Extract the (x, y) coordinate from the center of the cell holding the provided text.  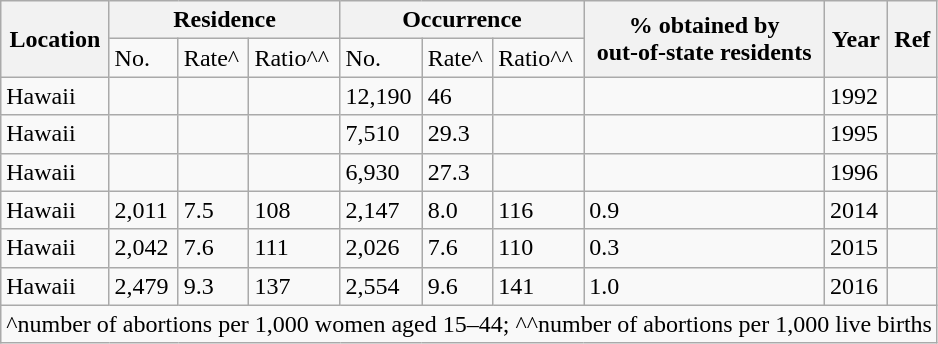
Residence (224, 20)
2016 (856, 286)
2,026 (381, 248)
110 (538, 248)
Location (55, 39)
Occurrence (462, 20)
12,190 (381, 96)
2,479 (144, 286)
27.3 (458, 172)
1992 (856, 96)
111 (294, 248)
116 (538, 210)
2014 (856, 210)
2015 (856, 248)
2,042 (144, 248)
46 (458, 96)
7,510 (381, 134)
% obtained byout-of-state residents (704, 39)
8.0 (458, 210)
108 (294, 210)
9.3 (214, 286)
1996 (856, 172)
2,011 (144, 210)
^number of abortions per 1,000 women aged 15–44; ^^number of abortions per 1,000 live births (470, 324)
0.3 (704, 248)
Year (856, 39)
2,147 (381, 210)
0.9 (704, 210)
2,554 (381, 286)
6,930 (381, 172)
1.0 (704, 286)
137 (294, 286)
Ref (912, 39)
9.6 (458, 286)
29.3 (458, 134)
141 (538, 286)
1995 (856, 134)
7.5 (214, 210)
